Provide the (X, Y) coordinate of the cell's center where the given text is located.  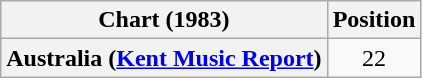
22 (374, 58)
Chart (1983) (164, 20)
Position (374, 20)
Australia (Kent Music Report) (164, 58)
